Capture the cell that displays the provided text and extract its (x, y) central coordinate. 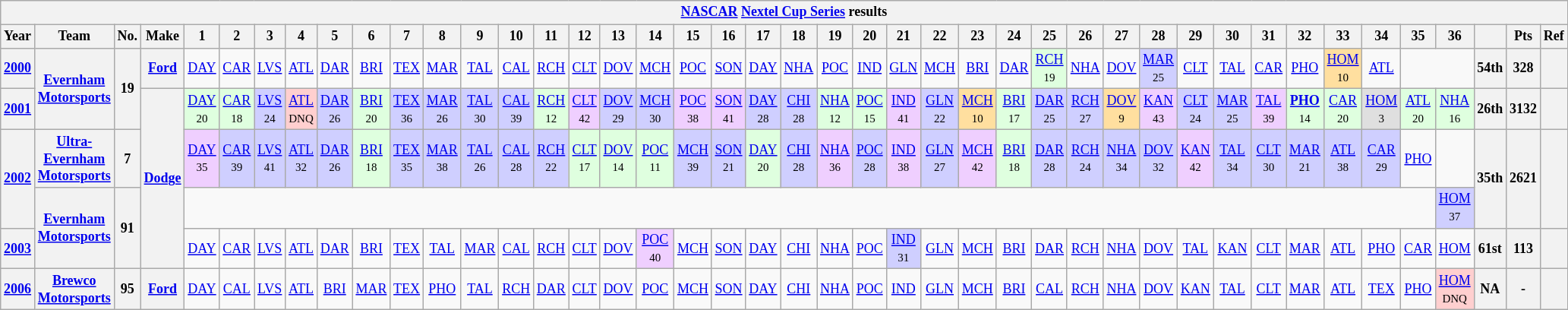
2001 (18, 109)
2 (237, 36)
ATL32 (301, 158)
CAR18 (237, 109)
RCH19 (1049, 68)
17 (763, 36)
MCH39 (693, 158)
Ref (1554, 36)
8 (442, 36)
NHA12 (835, 109)
KAN43 (1159, 109)
MCH30 (655, 109)
DAR28 (1049, 158)
2000 (18, 68)
CAL28 (516, 158)
31 (1269, 36)
HOM3 (1382, 109)
6 (371, 36)
SON41 (729, 109)
CLT42 (585, 109)
Brewco Motorsports (74, 289)
33 (1342, 36)
DAY28 (763, 109)
328 (1523, 68)
24 (1014, 36)
27 (1122, 36)
CLT30 (1269, 158)
IND31 (904, 248)
23 (977, 36)
25 (1049, 36)
RCH24 (1085, 158)
18 (799, 36)
20 (869, 36)
POC15 (869, 109)
- (1523, 289)
CAR20 (1342, 109)
2003 (18, 248)
22 (940, 36)
CLT24 (1195, 109)
HOM (1455, 248)
DAY35 (202, 158)
Make (162, 36)
2621 (1523, 179)
MCH42 (977, 158)
DOV9 (1122, 109)
26th (1490, 109)
POC28 (869, 158)
MCH10 (977, 109)
15 (693, 36)
DOV14 (618, 158)
NHA34 (1122, 158)
HOMDNQ (1455, 289)
DAR25 (1049, 109)
29 (1195, 36)
Team (74, 36)
MAR38 (442, 158)
3132 (1523, 109)
26 (1085, 36)
POC38 (693, 109)
2006 (18, 289)
DOV29 (618, 109)
16 (729, 36)
MAR21 (1305, 158)
SON21 (729, 158)
MAR26 (442, 109)
No. (128, 36)
CAL39 (516, 109)
LVS24 (270, 109)
GLN22 (940, 109)
TAL34 (1232, 158)
34 (1382, 36)
1 (202, 36)
TAL26 (480, 158)
54th (1490, 68)
TEX36 (407, 109)
28 (1159, 36)
ATL20 (1418, 109)
13 (618, 36)
POC40 (655, 248)
Pts (1523, 36)
Year (18, 36)
61st (1490, 248)
BRI17 (1014, 109)
9 (480, 36)
LVS41 (270, 158)
ATL38 (1342, 158)
GLN27 (940, 158)
113 (1523, 248)
BRI20 (371, 109)
HOM37 (1455, 208)
95 (128, 289)
KAN42 (1195, 158)
ATLDNQ (301, 109)
32 (1305, 36)
NHA16 (1455, 109)
RCH12 (551, 109)
CLT17 (585, 158)
RCH27 (1085, 109)
11 (551, 36)
RCH22 (551, 158)
36 (1455, 36)
30 (1232, 36)
NASCAR Nextel Cup Series results (784, 12)
Dodge (162, 179)
CAR29 (1382, 158)
TEX35 (407, 158)
12 (585, 36)
TAL39 (1269, 109)
NA (1490, 289)
Ultra-Evernham Motorsports (74, 158)
14 (655, 36)
2002 (18, 179)
21 (904, 36)
91 (128, 228)
4 (301, 36)
POC11 (655, 158)
35 (1418, 36)
NHA36 (835, 158)
IND38 (904, 158)
5 (334, 36)
HOM10 (1342, 68)
3 (270, 36)
10 (516, 36)
DOV32 (1159, 158)
35th (1490, 179)
IND 41 (904, 109)
PHO14 (1305, 109)
TAL30 (480, 109)
CAR39 (237, 158)
